Output the (x, y) coordinate of the center of the cell containing the given text.  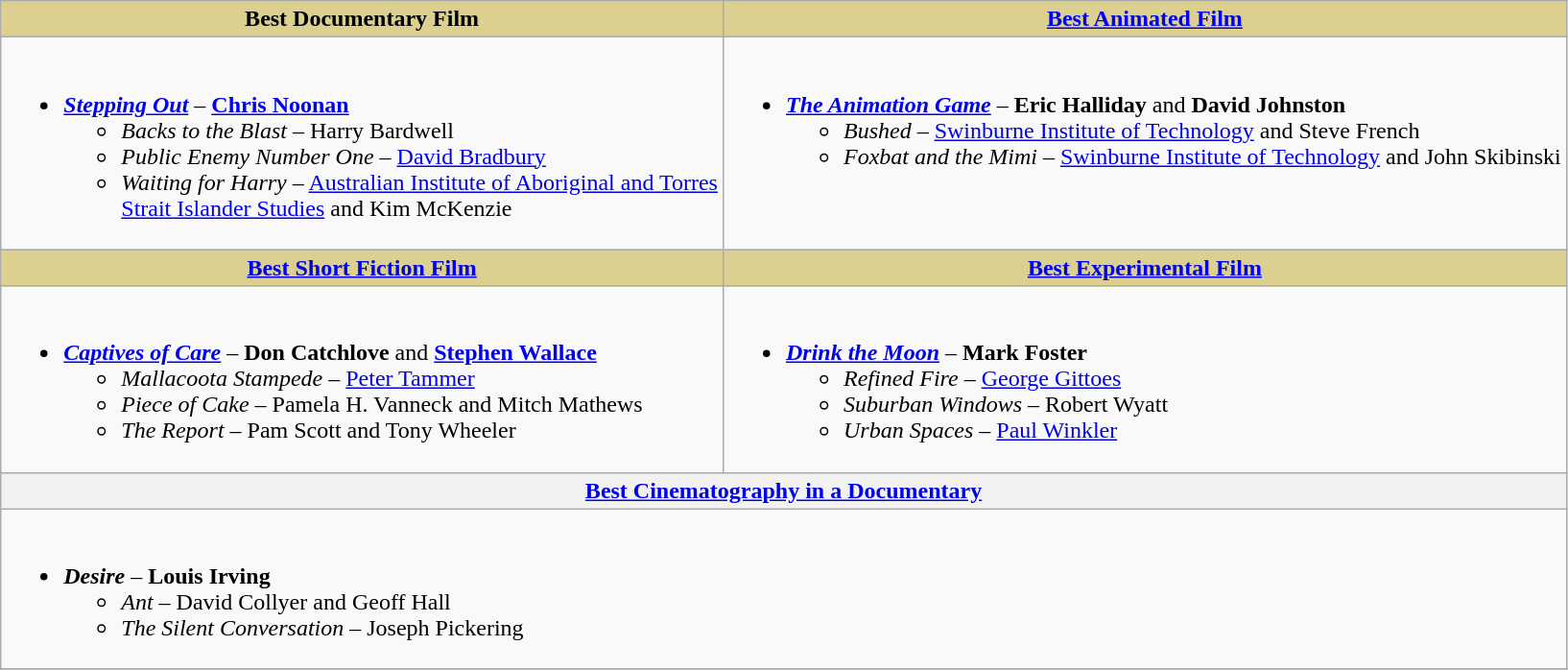
Drink the Moon – Mark FosterRefined Fire – George GittoesSuburban Windows – Robert WyattUrban Spaces – Paul Winkler (1144, 379)
Best Documentary Film (363, 19)
Best Experimental Film (1144, 268)
Best Animated Film (1144, 19)
Best Cinematography in a Documentary (784, 491)
Desire – Louis IrvingAnt – David Collyer and Geoff HallThe Silent Conversation – Joseph Pickering (784, 589)
Best Short Fiction Film (363, 268)
